Capture the cell that displays the provided text and extract its [X, Y] central coordinate. 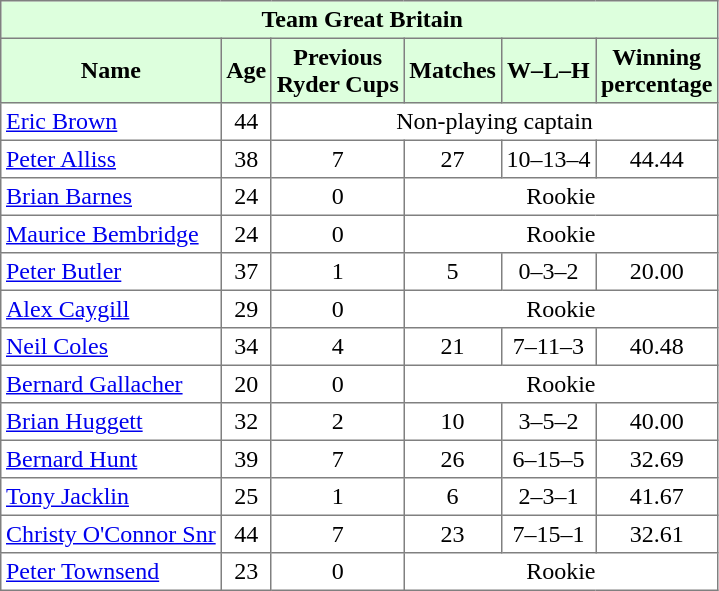
7–11–3 [548, 347]
Eric Brown [111, 122]
20.00 [657, 272]
26 [452, 459]
38 [246, 159]
6 [452, 497]
32 [246, 422]
39 [246, 459]
5 [452, 272]
32.61 [657, 534]
Matches [452, 70]
29 [246, 309]
4 [338, 347]
20 [246, 384]
PreviousRyder Cups [338, 70]
Christy O'Connor Snr [111, 534]
Bernard Gallacher [111, 384]
Peter Butler [111, 272]
Age [246, 70]
27 [452, 159]
Tony Jacklin [111, 497]
Peter Alliss [111, 159]
2–3–1 [548, 497]
21 [452, 347]
Neil Coles [111, 347]
Non-playing captain [494, 122]
10–13–4 [548, 159]
0–3–2 [548, 272]
Peter Townsend [111, 572]
Bernard Hunt [111, 459]
32.69 [657, 459]
Brian Huggett [111, 422]
Alex Caygill [111, 309]
34 [246, 347]
37 [246, 272]
7–15–1 [548, 534]
41.67 [657, 497]
44.44 [657, 159]
Maurice Bembridge [111, 234]
3–5–2 [548, 422]
Team Great Britain [360, 20]
2 [338, 422]
10 [452, 422]
Name [111, 70]
6–15–5 [548, 459]
25 [246, 497]
Brian Barnes [111, 197]
40.00 [657, 422]
W–L–H [548, 70]
Winningpercentage [657, 70]
40.48 [657, 347]
